Output the (X, Y) coordinate of the center of the cell containing the given text.  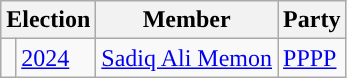
Party (312, 20)
Sadiq Ali Memon (187, 58)
Election (48, 20)
2024 (56, 58)
PPPP (312, 58)
Member (187, 20)
